Search for the cell housing the specified text and yield its (X, Y) center coordinate. 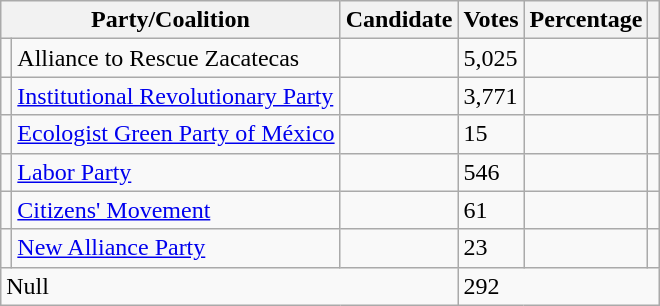
Null (230, 286)
Percentage (586, 20)
New Alliance Party (176, 248)
Alliance to Rescue Zacatecas (176, 58)
Labor Party (176, 172)
Citizens' Movement (176, 210)
Institutional Revolutionary Party (176, 96)
15 (491, 134)
292 (558, 286)
61 (491, 210)
546 (491, 172)
23 (491, 248)
Party/Coalition (170, 20)
Ecologist Green Party of México (176, 134)
3,771 (491, 96)
Candidate (399, 20)
5,025 (491, 58)
Votes (491, 20)
